Detect which cell encompasses the target text, then output its [x, y] center coordinate. 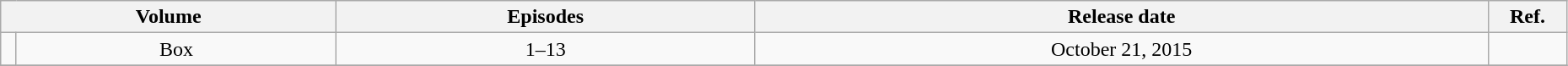
1–13 [546, 49]
Release date [1122, 17]
October 21, 2015 [1122, 49]
Episodes [546, 17]
Volume [169, 17]
Ref. [1528, 17]
Box [175, 49]
